Extract the (X, Y) coordinate from the center of the cell holding the provided text.  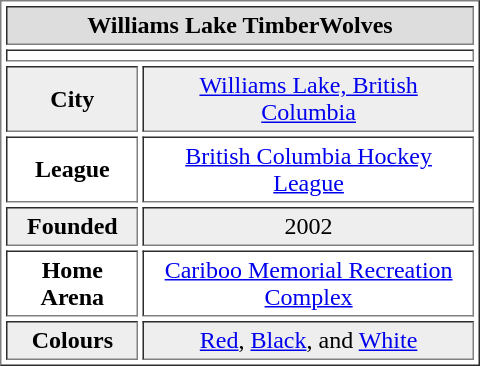
Red, Black, and White (308, 340)
League (72, 169)
Cariboo Memorial Recreation Complex (308, 283)
2002 (308, 226)
Colours (72, 340)
British Columbia Hockey League (308, 169)
Williams Lake TimberWolves (240, 26)
Williams Lake, British Columbia (308, 99)
Founded (72, 226)
City (72, 99)
Home Arena (72, 283)
